Extract the [x, y] coordinate from the center of the cell holding the provided text.  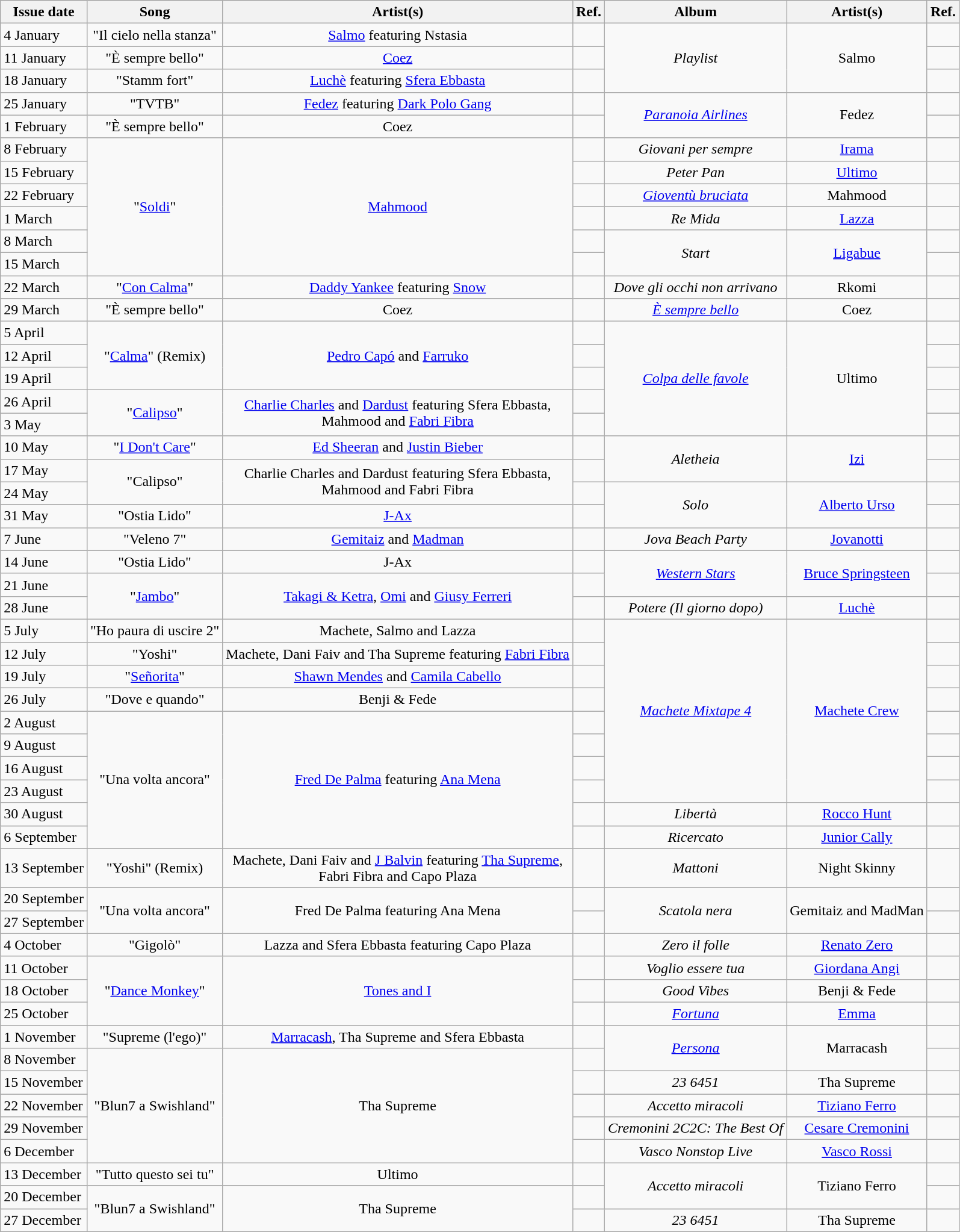
Issue date [44, 12]
4 October [44, 945]
26 April [44, 402]
Machete, Dani Faiv and Tha Supreme featuring Fabri Fibra [398, 653]
Giordana Angi [857, 968]
Vasco Nonstop Live [696, 1151]
"Tutto questo sei tu" [154, 1174]
Cremonini 2C2C: The Best Of [696, 1128]
Junior Cally [857, 837]
Pedro Capó and Farruko [398, 356]
7 June [44, 539]
8 November [44, 1060]
Dove gli occhi non arrivano [696, 287]
Machete Crew [857, 711]
20 December [44, 1197]
15 February [44, 172]
Fedez featuring Dark Polo Gang [398, 104]
Song [154, 12]
24 May [44, 493]
21 June [44, 585]
9 August [44, 745]
Voglio essere tua [696, 968]
Giovani per sempre [696, 149]
25 January [44, 104]
Playlist [696, 58]
8 February [44, 149]
Fortuna [696, 1013]
"Supreme (l'ego)" [154, 1036]
Libertà [696, 814]
"Ho paura di uscire 2" [154, 630]
"TVTB" [154, 104]
11 October [44, 968]
Bruce Springsteen [857, 573]
Jovanotti [857, 539]
"Yoshi" (Remix) [154, 868]
1 March [44, 218]
15 November [44, 1083]
29 March [44, 310]
20 September [44, 899]
28 June [44, 608]
"I Don't Care" [154, 447]
Album [696, 12]
10 May [44, 447]
3 May [44, 425]
"Dove e quando" [154, 700]
Luchè [857, 608]
Machete, Dani Faiv and J Balvin featuring Tha Supreme, Fabri Fibra and Capo Plaza [398, 868]
"Stamm fort" [154, 81]
27 September [44, 922]
Luchè featuring Sfera Ebbasta [398, 81]
Colpa delle favole [696, 379]
È sempre bello [696, 310]
Re Mida [696, 218]
Marracash [857, 1048]
Potere (Il giorno dopo) [696, 608]
Renato Zero [857, 945]
Izi [857, 459]
Vasco Rossi [857, 1151]
18 January [44, 81]
2 August [44, 723]
"Yoshi" [154, 653]
27 December [44, 1220]
12 July [44, 653]
"Con Calma" [154, 287]
Ligabue [857, 252]
30 August [44, 814]
Gemitaiz and Madman [398, 539]
1 November [44, 1036]
25 October [44, 1013]
"Jambo" [154, 596]
Tones and I [398, 991]
Lazza and Sfera Ebbasta featuring Capo Plaza [398, 945]
5 July [44, 630]
Shawn Mendes and Camila Cabello [398, 677]
29 November [44, 1128]
Fedez [857, 115]
Jova Beach Party [696, 539]
Ricercato [696, 837]
Ed Sheeran and Justin Bieber [398, 447]
Scatola nera [696, 910]
Takagi & Ketra, Omi and Giusy Ferreri [398, 596]
8 March [44, 241]
16 August [44, 768]
22 March [44, 287]
Zero il folle [696, 945]
Western Stars [696, 573]
Daddy Yankee featuring Snow [398, 287]
Salmo featuring Nstasia [398, 35]
17 May [44, 470]
23 August [44, 791]
11 January [44, 58]
22 February [44, 195]
12 April [44, 356]
"Il cielo nella stanza" [154, 35]
"Señorita" [154, 677]
Aletheia [696, 459]
Lazza [857, 218]
14 June [44, 562]
Salmo [857, 58]
"Gigolò" [154, 945]
Rkomi [857, 287]
"Soldi" [154, 207]
18 October [44, 991]
Rocco Hunt [857, 814]
Machete, Salmo and Lazza [398, 630]
Alberto Urso [857, 505]
Marracash, Tha Supreme and Sfera Ebbasta [398, 1036]
"Veleno 7" [154, 539]
Gemitaiz and MadMan [857, 910]
Irama [857, 149]
Good Vibes [696, 991]
"Calma" (Remix) [154, 356]
Cesare Cremonini [857, 1128]
Mattoni [696, 868]
19 April [44, 379]
6 September [44, 837]
Emma [857, 1013]
Peter Pan [696, 172]
26 July [44, 700]
Night Skinny [857, 868]
Persona [696, 1048]
22 November [44, 1106]
6 December [44, 1151]
5 April [44, 333]
Gioventù bruciata [696, 195]
4 January [44, 35]
15 March [44, 264]
19 July [44, 677]
Solo [696, 505]
13 December [44, 1174]
Start [696, 252]
31 May [44, 516]
Machete Mixtape 4 [696, 711]
1 February [44, 126]
13 September [44, 868]
"Dance Monkey" [154, 991]
Paranoia Airlines [696, 115]
